Locate the cell with the specified text and output its [x, y] center coordinate. 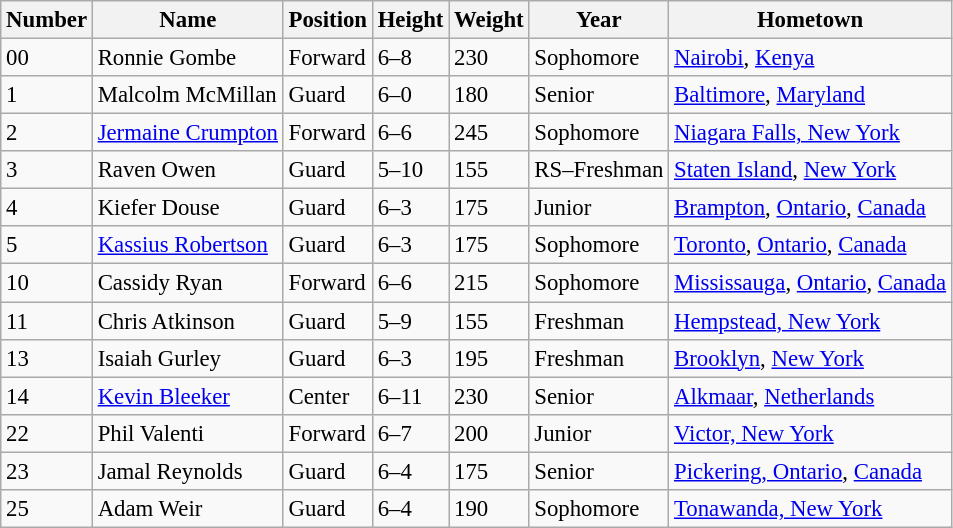
Position [328, 20]
Tonawanda, New York [810, 509]
Cassidy Ryan [188, 283]
2 [47, 133]
6–0 [410, 95]
6–11 [410, 396]
Alkmaar, Netherlands [810, 396]
Phil Valenti [188, 433]
11 [47, 321]
22 [47, 433]
23 [47, 471]
Niagara Falls, New York [810, 133]
6–8 [410, 58]
180 [489, 95]
4 [47, 208]
Jermaine Crumpton [188, 133]
10 [47, 283]
Height [410, 20]
Nairobi, Kenya [810, 58]
Number [47, 20]
Victor, New York [810, 433]
Brooklyn, New York [810, 358]
200 [489, 433]
Center [328, 396]
14 [47, 396]
Isaiah Gurley [188, 358]
Year [599, 20]
1 [47, 95]
Kiefer Douse [188, 208]
Kassius Robertson [188, 245]
Baltimore, Maryland [810, 95]
Brampton, Ontario, Canada [810, 208]
Hempstead, New York [810, 321]
6–7 [410, 433]
Jamal Reynolds [188, 471]
13 [47, 358]
190 [489, 509]
Ronnie Gombe [188, 58]
Toronto, Ontario, Canada [810, 245]
5–9 [410, 321]
Raven Owen [188, 170]
245 [489, 133]
Malcolm McMillan [188, 95]
3 [47, 170]
Pickering, Ontario, Canada [810, 471]
5–10 [410, 170]
215 [489, 283]
25 [47, 509]
Adam Weir [188, 509]
Name [188, 20]
00 [47, 58]
Mississauga, Ontario, Canada [810, 283]
Staten Island, New York [810, 170]
Chris Atkinson [188, 321]
Weight [489, 20]
RS–Freshman [599, 170]
Kevin Bleeker [188, 396]
Hometown [810, 20]
195 [489, 358]
5 [47, 245]
